Return the (X, Y) coordinate for the center point of the cell that contains the specified text.  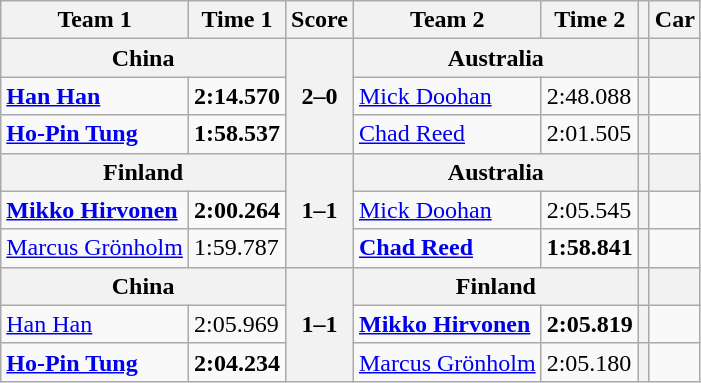
2:01.505 (590, 134)
2:48.088 (590, 96)
1:58.841 (590, 248)
2:05.819 (590, 324)
2:05.545 (590, 210)
1:58.537 (236, 134)
Time 1 (236, 20)
Score (320, 20)
Team 2 (447, 20)
2:05.180 (590, 362)
1:59.787 (236, 248)
Car (674, 20)
2:00.264 (236, 210)
Team 1 (95, 20)
2–0 (320, 96)
2:14.570 (236, 96)
Time 2 (590, 20)
2:04.234 (236, 362)
2:05.969 (236, 324)
